Scan for the cell matching the given text and deliver its (x, y) coordinate at center. 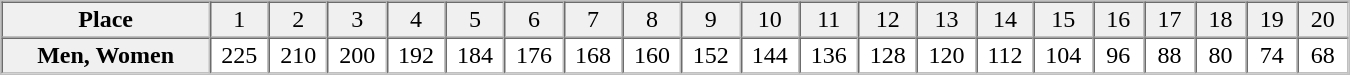
160 (652, 56)
120 (946, 56)
96 (1118, 56)
11 (828, 20)
112 (1005, 56)
16 (1118, 20)
184 (476, 56)
4 (416, 20)
17 (1170, 20)
20 (1322, 20)
2 (298, 20)
144 (770, 56)
192 (416, 56)
176 (534, 56)
80 (1220, 56)
5 (476, 20)
12 (888, 20)
1 (240, 20)
13 (946, 20)
168 (592, 56)
74 (1272, 56)
128 (888, 56)
225 (240, 56)
7 (592, 20)
15 (1064, 20)
10 (770, 20)
Men, Women (106, 56)
19 (1272, 20)
Place (106, 20)
88 (1170, 56)
104 (1064, 56)
18 (1220, 20)
14 (1005, 20)
136 (828, 56)
152 (710, 56)
68 (1322, 56)
210 (298, 56)
3 (358, 20)
8 (652, 20)
6 (534, 20)
9 (710, 20)
200 (358, 56)
